Provide the (X, Y) coordinate of the cell's center where the given text is located.  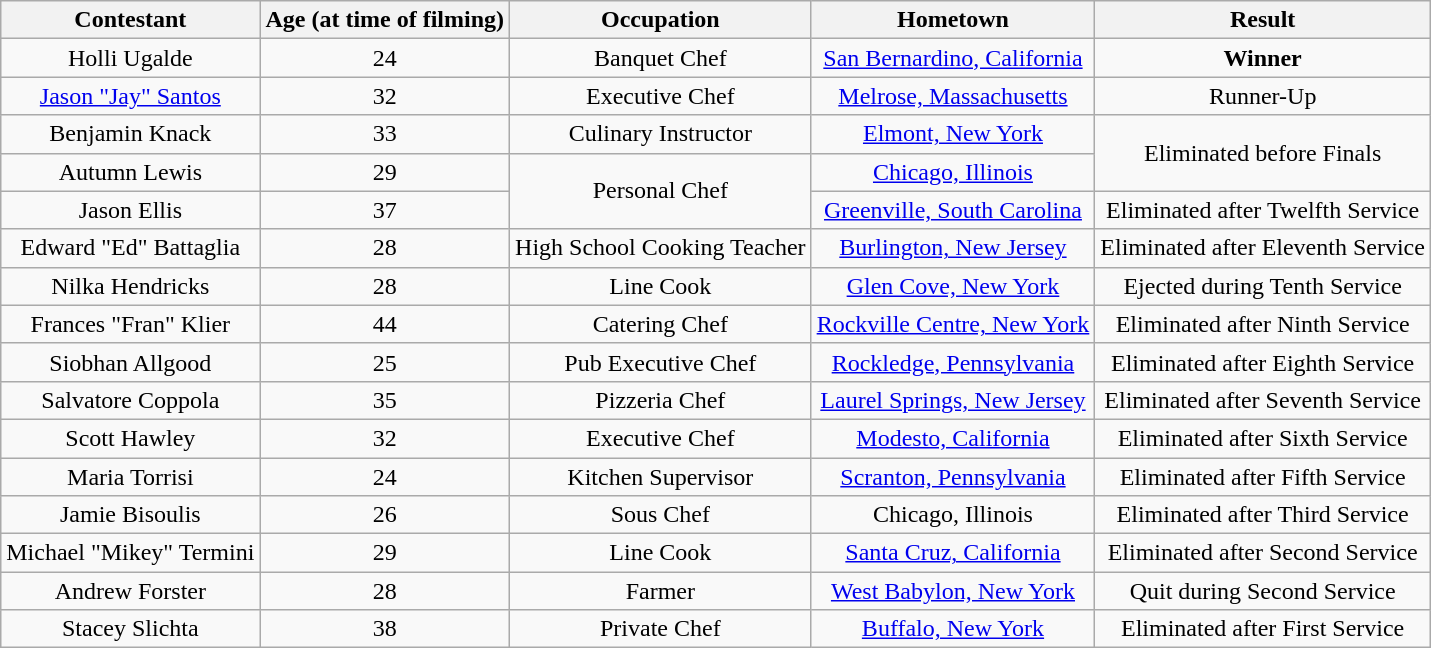
26 (385, 515)
Autumn Lewis (130, 172)
Edward "Ed" Battaglia (130, 248)
West Babylon, New York (953, 591)
Laurel Springs, New Jersey (953, 400)
Private Chef (661, 629)
Occupation (661, 20)
Personal Chef (661, 191)
Eliminated after Ninth Service (1263, 324)
Culinary Instructor (661, 134)
Glen Cove, New York (953, 286)
Greenville, South Carolina (953, 210)
Benjamin Knack (130, 134)
Contestant (130, 20)
Result (1263, 20)
Jamie Bisoulis (130, 515)
44 (385, 324)
Siobhan Allgood (130, 362)
Frances "Fran" Klier (130, 324)
Holli Ugalde (130, 58)
Quit during Second Service (1263, 591)
Catering Chef (661, 324)
Pizzeria Chef (661, 400)
Eliminated after Second Service (1263, 553)
Jason Ellis (130, 210)
Stacey Slichta (130, 629)
Hometown (953, 20)
Banquet Chef (661, 58)
Eliminated after Twelfth Service (1263, 210)
Scranton, Pennsylvania (953, 477)
Andrew Forster (130, 591)
Burlington, New Jersey (953, 248)
Scott Hawley (130, 438)
25 (385, 362)
Eliminated after First Service (1263, 629)
Pub Executive Chef (661, 362)
Modesto, California (953, 438)
Santa Cruz, California (953, 553)
Melrose, Massachusetts (953, 96)
Michael "Mikey" Termini (130, 553)
35 (385, 400)
Nilka Hendricks (130, 286)
Rockledge, Pennsylvania (953, 362)
Eliminated after Third Service (1263, 515)
Eliminated after Eleventh Service (1263, 248)
Sous Chef (661, 515)
33 (385, 134)
Farmer (661, 591)
Kitchen Supervisor (661, 477)
Eliminated before Finals (1263, 153)
Eliminated after Fifth Service (1263, 477)
Runner-Up (1263, 96)
Buffalo, New York (953, 629)
38 (385, 629)
High School Cooking Teacher (661, 248)
Eliminated after Seventh Service (1263, 400)
37 (385, 210)
Winner (1263, 58)
Maria Torrisi (130, 477)
Elmont, New York (953, 134)
Jason "Jay" Santos (130, 96)
Age (at time of filming) (385, 20)
San Bernardino, California (953, 58)
Ejected during Tenth Service (1263, 286)
Salvatore Coppola (130, 400)
Eliminated after Eighth Service (1263, 362)
Rockville Centre, New York (953, 324)
Eliminated after Sixth Service (1263, 438)
